Capture the cell that displays the provided text and extract its (x, y) central coordinate. 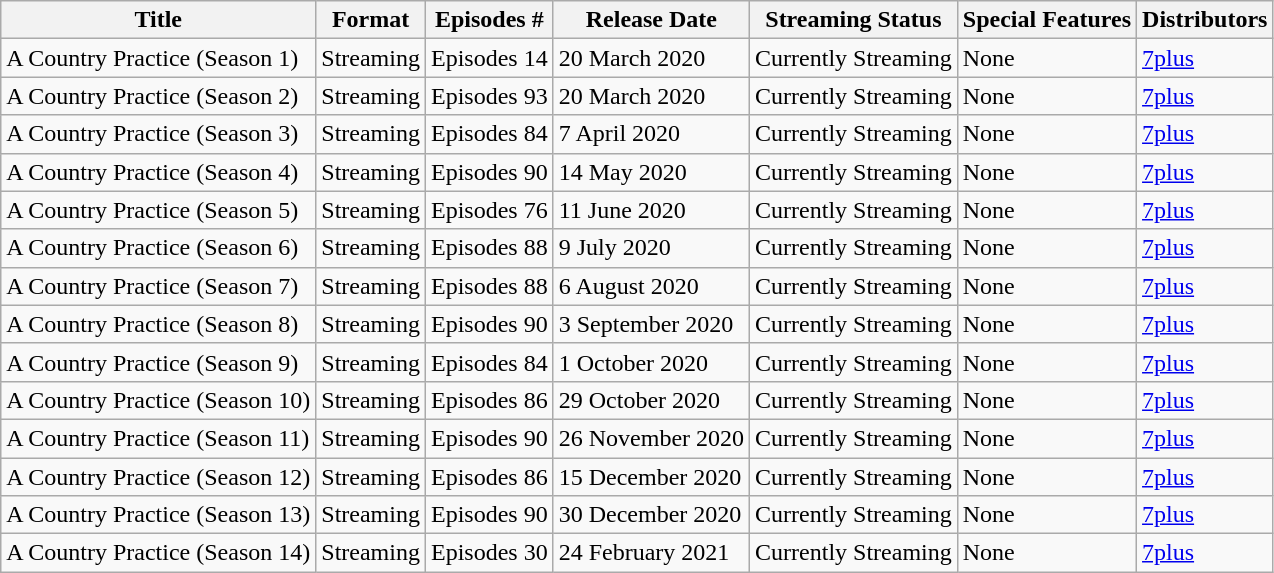
Streaming Status (854, 20)
14 May 2020 (651, 172)
Episodes 14 (489, 58)
1 October 2020 (651, 362)
30 December 2020 (651, 515)
A Country Practice (Season 12) (158, 477)
A Country Practice (Season 1) (158, 58)
A Country Practice (Season 6) (158, 248)
Episodes 76 (489, 210)
A Country Practice (Season 10) (158, 400)
A Country Practice (Season 4) (158, 172)
Episodes 93 (489, 96)
3 September 2020 (651, 324)
6 August 2020 (651, 286)
A Country Practice (Season 9) (158, 362)
Release Date (651, 20)
Format (371, 20)
A Country Practice (Season 8) (158, 324)
Episodes # (489, 20)
A Country Practice (Season 7) (158, 286)
Episodes 30 (489, 553)
A Country Practice (Season 2) (158, 96)
26 November 2020 (651, 438)
24 February 2021 (651, 553)
A Country Practice (Season 5) (158, 210)
A Country Practice (Season 11) (158, 438)
15 December 2020 (651, 477)
11 June 2020 (651, 210)
A Country Practice (Season 14) (158, 553)
Distributors (1205, 20)
9 July 2020 (651, 248)
A Country Practice (Season 13) (158, 515)
29 October 2020 (651, 400)
Title (158, 20)
Special Features (1046, 20)
A Country Practice (Season 3) (158, 134)
7 April 2020 (651, 134)
